Return the (X, Y) coordinate for the center point of the cell that contains the specified text.  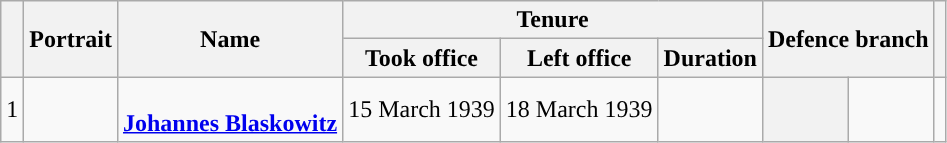
Name (230, 39)
Tenure (553, 20)
Portrait (71, 39)
Left office (579, 58)
Defence branch (848, 39)
1 (12, 110)
Duration (710, 58)
15 March 1939 (422, 110)
18 March 1939 (579, 110)
Took office (422, 58)
Johannes Blaskowitz (230, 110)
